Search for the cell housing the specified text and yield its (x, y) center coordinate. 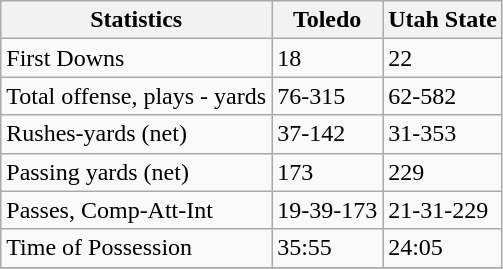
Statistics (136, 20)
Toledo (328, 20)
229 (443, 172)
173 (328, 172)
22 (443, 58)
24:05 (443, 248)
76-315 (328, 96)
Passing yards (net) (136, 172)
Passes, Comp-Att-Int (136, 210)
First Downs (136, 58)
Utah State (443, 20)
Time of Possession (136, 248)
Total offense, plays - yards (136, 96)
62-582 (443, 96)
18 (328, 58)
21-31-229 (443, 210)
37-142 (328, 134)
Rushes-yards (net) (136, 134)
19-39-173 (328, 210)
31-353 (443, 134)
35:55 (328, 248)
